Determine the [x, y] coordinate at the center of the cell enclosing the given text.  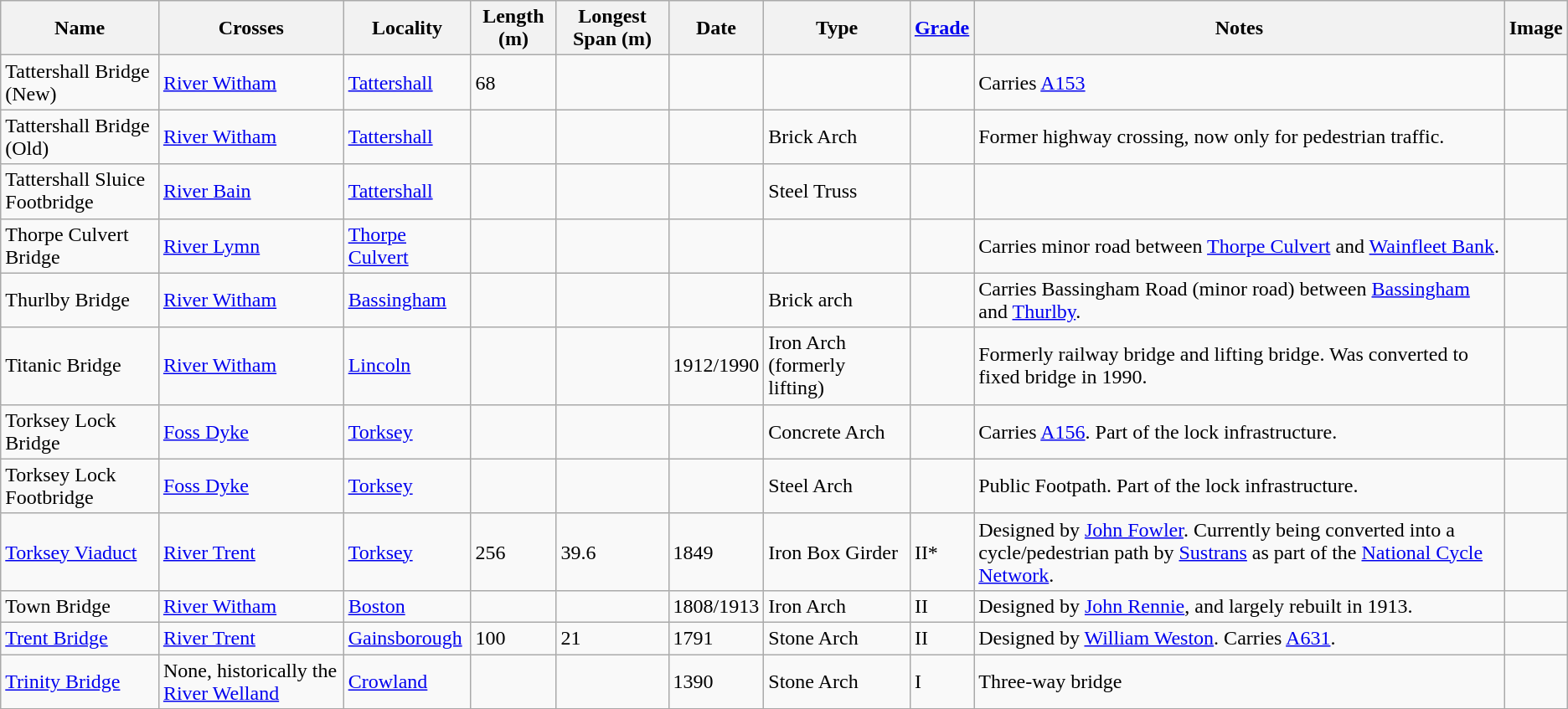
Titanic Bridge [80, 366]
Brick Arch [838, 137]
Steel Truss [838, 191]
None, historically the River Welland [251, 681]
Town Bridge [80, 606]
68 [513, 82]
Image [1536, 28]
100 [513, 638]
Torksey Lock Bridge [80, 432]
Former highway crossing, now only for pedestrian traffic. [1240, 137]
Gainsborough [407, 638]
1791 [716, 638]
Thorpe Culvert Bridge [80, 246]
Iron Box Girder [838, 552]
1849 [716, 552]
1390 [716, 681]
Date [716, 28]
Formerly railway bridge and lifting bridge. Was converted to fixed bridge in 1990. [1240, 366]
Tattershall Bridge (Old) [80, 137]
Iron Arch (formerly lifting) [838, 366]
Thurlby Bridge [80, 300]
Carries minor road between Thorpe Culvert and Wainfleet Bank. [1240, 246]
256 [513, 552]
Concrete Arch [838, 432]
Torksey Lock Footbridge [80, 486]
Boston [407, 606]
II* [941, 552]
Carries A156. Part of the lock infrastructure. [1240, 432]
Three-way bridge [1240, 681]
River Lymn [251, 246]
Designed by John Fowler. Currently being converted into a cycle/pedestrian path by Sustrans as part of the National Cycle Network. [1240, 552]
I [941, 681]
Crowland [407, 681]
Tattershall Bridge (New) [80, 82]
Type [838, 28]
Notes [1240, 28]
Torksey Viaduct [80, 552]
Trent Bridge [80, 638]
Iron Arch [838, 606]
Public Footpath. Part of the lock infrastructure. [1240, 486]
Locality [407, 28]
Length (m) [513, 28]
Tattershall Sluice Footbridge [80, 191]
Crosses [251, 28]
Thorpe Culvert [407, 246]
1808/1913 [716, 606]
Brick arch [838, 300]
Carries A153 [1240, 82]
Lincoln [407, 366]
21 [612, 638]
Trinity Bridge [80, 681]
Steel Arch [838, 486]
River Bain [251, 191]
1912/1990 [716, 366]
Designed by John Rennie, and largely rebuilt in 1913. [1240, 606]
Bassingham [407, 300]
Carries Bassingham Road (minor road) between Bassingham and Thurlby. [1240, 300]
Grade [941, 28]
Longest Span (m) [612, 28]
39.6 [612, 552]
Name [80, 28]
Designed by William Weston. Carries A631. [1240, 638]
